Find where the given text appears and provide that cell's center as (x, y) coordinate. 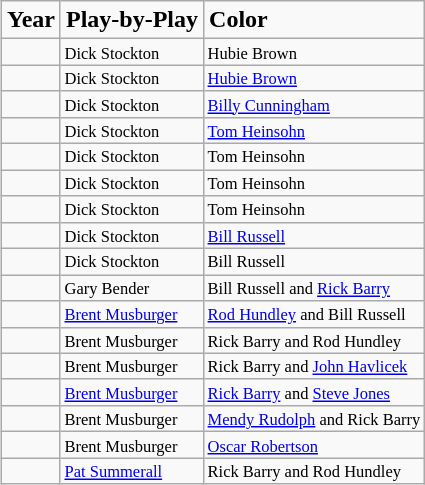
Pat Summerall (132, 471)
Mendy Rudolph and Rick Barry (314, 419)
Bill Russell and Rick Barry (314, 288)
Play-by-Play (132, 20)
Color (314, 20)
Rick Barry and John Havlicek (314, 366)
Year (30, 20)
Billy Cunningham (314, 104)
Oscar Robertson (314, 445)
Rod Hundley and Bill Russell (314, 314)
Gary Bender (132, 288)
Rick Barry and Steve Jones (314, 392)
